Identify which cell holds the provided text, then report its (X, Y) central coordinate. 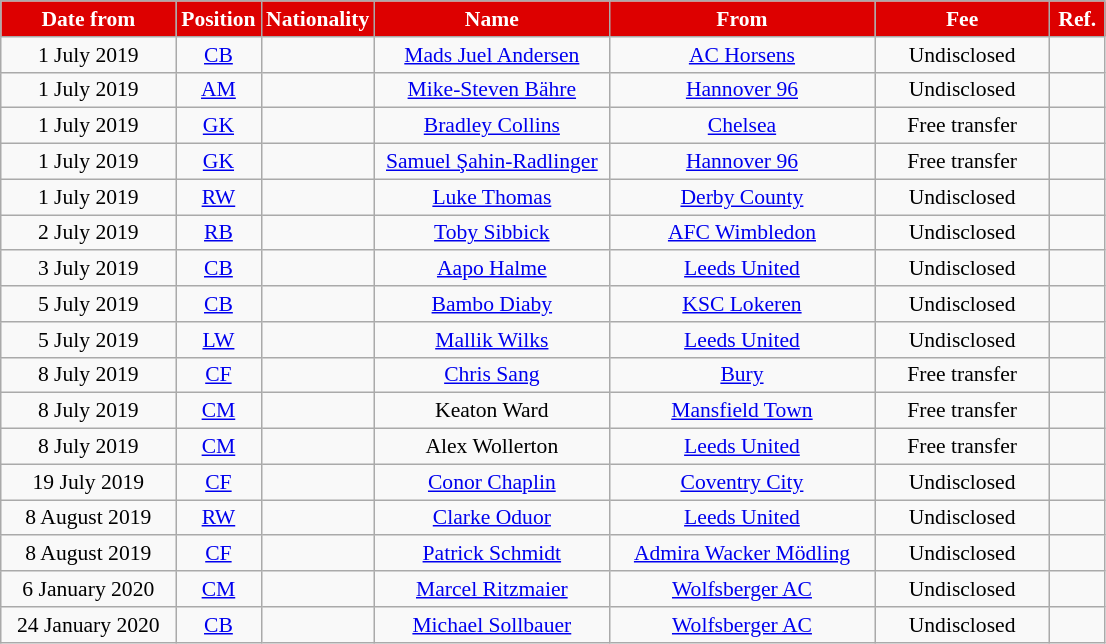
3 July 2019 (88, 269)
Patrick Schmidt (492, 554)
Mike-Steven Bähre (492, 90)
Admira Wacker Mödling (742, 554)
Conor Chaplin (492, 482)
Michael Sollbauer (492, 625)
Clarke Oduor (492, 518)
24 January 2020 (88, 625)
Nationality (318, 19)
19 July 2019 (88, 482)
Toby Sibbick (492, 233)
Marcel Ritzmaier (492, 589)
Position (218, 19)
AC Horsens (742, 55)
Samuel Şahin-Radlinger (492, 162)
Bambo Diaby (492, 304)
Mallik Wilks (492, 340)
Mansfield Town (742, 411)
AM (218, 90)
Coventry City (742, 482)
Keaton Ward (492, 411)
Fee (962, 19)
2 July 2019 (88, 233)
From (742, 19)
Aapo Halme (492, 269)
KSC Lokeren (742, 304)
Chris Sang (492, 375)
Bury (742, 375)
Date from (88, 19)
Name (492, 19)
LW (218, 340)
AFC Wimbledon (742, 233)
Ref. (1078, 19)
Chelsea (742, 126)
Bradley Collins (492, 126)
Derby County (742, 197)
6 January 2020 (88, 589)
RB (218, 233)
Alex Wollerton (492, 447)
Luke Thomas (492, 197)
Mads Juel Andersen (492, 55)
